Pinpoint the cell where the given text exists, returning its [X, Y] midpoint coordinate. 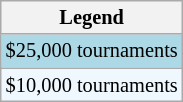
$25,000 tournaments [92, 51]
$10,000 tournaments [92, 85]
Legend [92, 17]
